Pinpoint the cell where the given text exists, returning its [x, y] midpoint coordinate. 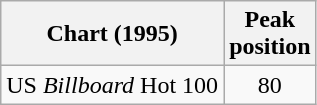
US Billboard Hot 100 [112, 85]
80 [270, 85]
Chart (1995) [112, 34]
Peakposition [270, 34]
